Search for the cell housing the specified text and yield its (x, y) center coordinate. 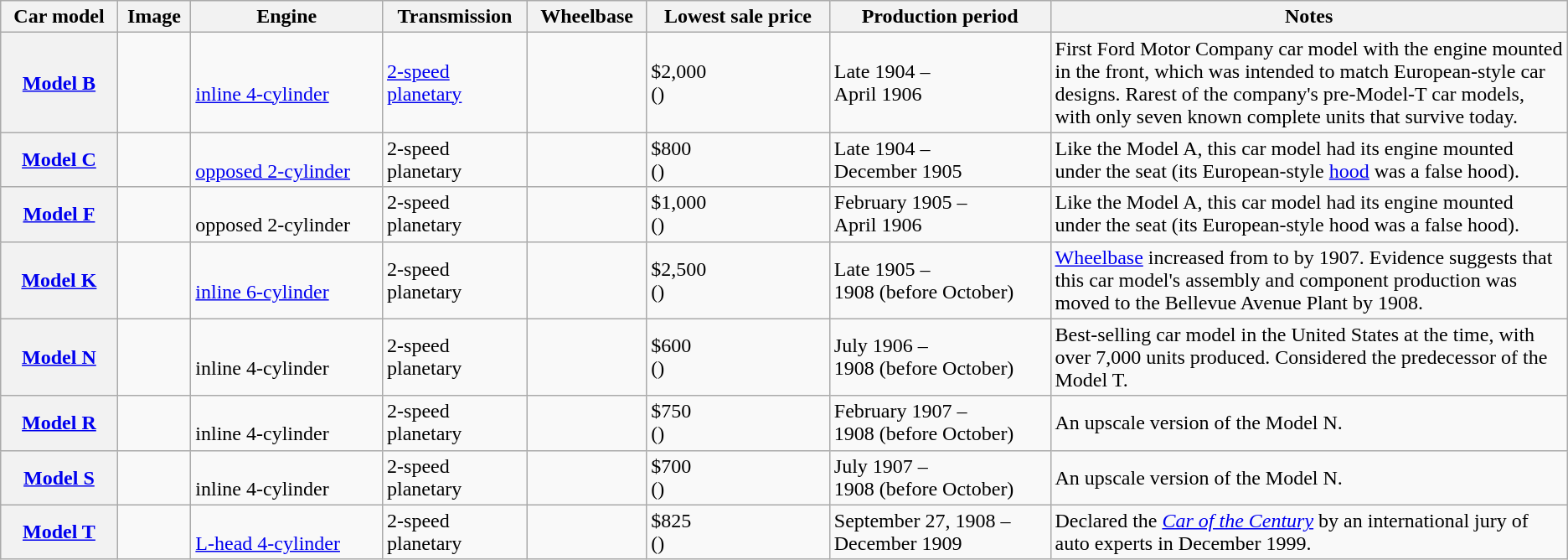
Model F (59, 215)
inline 6-cylinder (286, 280)
Late 1905 –1908 (before October) (940, 280)
$2,500() (739, 280)
Declared the Car of the Century by an international jury of auto experts in December 1999. (1308, 531)
Model B (59, 82)
L-head 4-cylinder (286, 531)
$825() (739, 531)
Model K (59, 280)
$600() (739, 357)
February 1905 –April 1906 (940, 215)
$2,000() (739, 82)
$700() (739, 478)
Model R (59, 423)
Notes (1308, 17)
Production period (940, 17)
Best-selling car model in the United States at the time, with over 7,000 units produced. Considered the predecessor of the Model T. (1308, 357)
Engine (286, 17)
Image (154, 17)
Late 1904 –December 1905 (940, 159)
$750() (739, 423)
Wheelbase (586, 17)
$800() (739, 159)
Model C (59, 159)
February 1907 –1908 (before October) (940, 423)
Model S (59, 478)
Transmission (456, 17)
Late 1904 –April 1906 (940, 82)
Model T (59, 531)
$1,000() (739, 215)
July 1907 –1908 (before October) (940, 478)
September 27, 1908 –December 1909 (940, 531)
July 1906 –1908 (before October) (940, 357)
Model N (59, 357)
Lowest sale price (739, 17)
Car model (59, 17)
